Locate the cell with the specified text and output its (x, y) center coordinate. 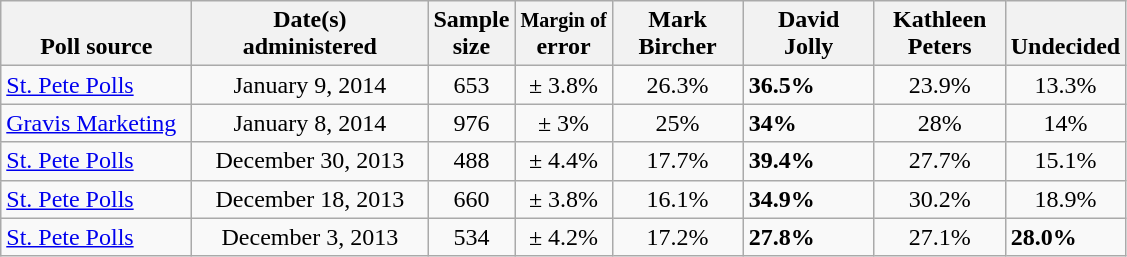
23.9% (940, 85)
14% (1065, 123)
25% (678, 123)
534 (472, 237)
36.5% (808, 85)
Samplesize (472, 34)
December 3, 2013 (310, 237)
Undecided (1065, 34)
27.7% (940, 161)
39.4% (808, 161)
34% (808, 123)
January 9, 2014 (310, 85)
December 30, 2013 (310, 161)
± 4.4% (564, 161)
MarkBircher (678, 34)
34.9% (808, 199)
Gravis Marketing (96, 123)
488 (472, 161)
17.2% (678, 237)
28.0% (1065, 237)
27.8% (808, 237)
Date(s)administered (310, 34)
Poll source (96, 34)
30.2% (940, 199)
17.7% (678, 161)
660 (472, 199)
DavidJolly (808, 34)
18.9% (1065, 199)
28% (940, 123)
13.3% (1065, 85)
16.1% (678, 199)
± 4.2% (564, 237)
15.1% (1065, 161)
January 8, 2014 (310, 123)
KathleenPeters (940, 34)
653 (472, 85)
26.3% (678, 85)
± 3% (564, 123)
December 18, 2013 (310, 199)
976 (472, 123)
27.1% (940, 237)
Margin oferror (564, 34)
